Pinpoint the cell where the given text exists, returning its [x, y] midpoint coordinate. 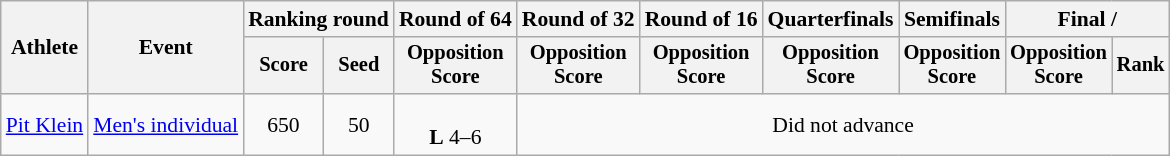
50 [359, 124]
Semifinals [952, 19]
Athlete [44, 48]
Ranking round [318, 19]
Did not advance [844, 124]
Event [166, 48]
Pit Klein [44, 124]
Men's individual [166, 124]
Final / [1087, 19]
Rank [1141, 66]
Score [284, 66]
Round of 32 [578, 19]
650 [284, 124]
L 4–6 [456, 124]
Quarterfinals [831, 19]
Round of 16 [702, 19]
Seed [359, 66]
Round of 64 [456, 19]
